Return the (x, y) coordinate for the center point of the cell that contains the specified text.  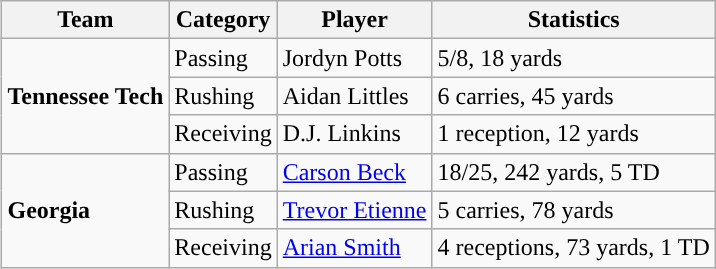
5/8, 18 yards (574, 58)
18/25, 242 yards, 5 TD (574, 172)
Georgia (86, 210)
Carson Beck (354, 172)
Statistics (574, 20)
Tennessee Tech (86, 96)
Jordyn Potts (354, 58)
D.J. Linkins (354, 134)
Aidan Littles (354, 96)
Player (354, 20)
Trevor Etienne (354, 210)
1 reception, 12 yards (574, 134)
Category (223, 20)
5 carries, 78 yards (574, 210)
Arian Smith (354, 248)
Team (86, 20)
6 carries, 45 yards (574, 96)
4 receptions, 73 yards, 1 TD (574, 248)
